Capture the cell that displays the provided text and extract its [x, y] central coordinate. 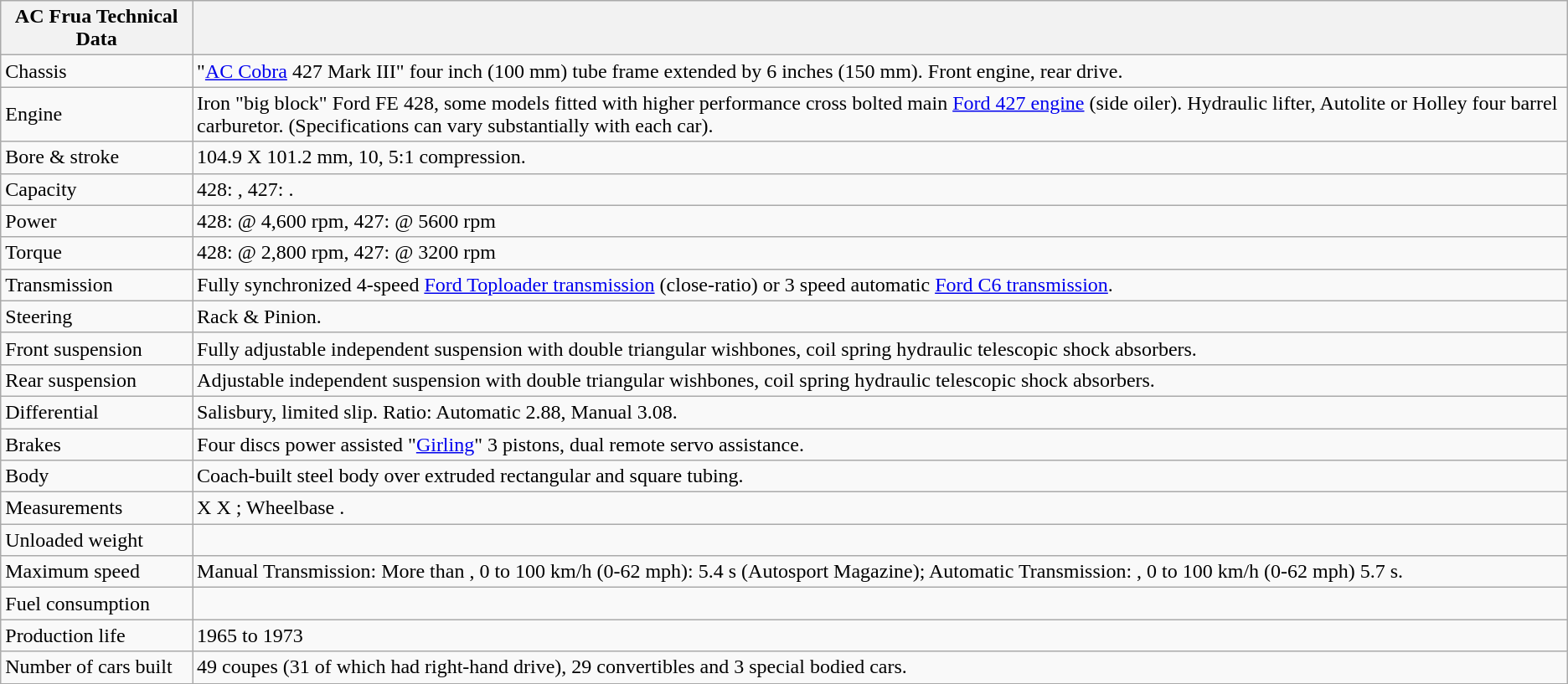
Fully adjustable independent suspension with double triangular wishbones, coil spring hydraulic telescopic shock absorbers. [880, 348]
Manual Transmission: More than , 0 to 100 km/h (0-62 mph): 5.4 s (Autosport Magazine); Automatic Transmission: , 0 to 100 km/h (0-62 mph) 5.7 s. [880, 572]
Differential [97, 412]
Salisbury, limited slip. Ratio: Automatic 2.88, Manual 3.08. [880, 412]
Maximum speed [97, 572]
Number of cars built [97, 667]
Body [97, 476]
Fuel consumption [97, 604]
Four discs power assisted "Girling" 3 pistons, dual remote servo assistance. [880, 445]
Coach-built steel body over extruded rectangular and square tubing. [880, 476]
Engine [97, 114]
Power [97, 221]
49 coupes (31 of which had right-hand drive), 29 convertibles and 3 special bodied cars. [880, 667]
428: @ 2,800 rpm, 427: @ 3200 rpm [880, 253]
Transmission [97, 285]
Rear suspension [97, 380]
Unloaded weight [97, 540]
"AC Cobra 427 Mark III" four inch (100 mm) tube frame extended by 6 inches (150 mm). Front engine, rear drive. [880, 71]
Front suspension [97, 348]
Fully synchronized 4-speed Ford Toploader transmission (close-ratio) or 3 speed automatic Ford C6 transmission. [880, 285]
Capacity [97, 189]
X X ; Wheelbase . [880, 508]
Rack & Pinion. [880, 316]
Production life [97, 635]
104.9 X 101.2 mm, 10, 5:1 compression. [880, 157]
Brakes [97, 445]
Chassis [97, 71]
Measurements [97, 508]
Torque [97, 253]
1965 to 1973 [880, 635]
428: @ 4,600 rpm, 427: @ 5600 rpm [880, 221]
Adjustable independent suspension with double triangular wishbones, coil spring hydraulic telescopic shock absorbers. [880, 380]
AC Frua Technical Data [97, 28]
Bore & stroke [97, 157]
428: , 427: . [880, 189]
Steering [97, 316]
